Capture the cell that displays the provided text and extract its (x, y) central coordinate. 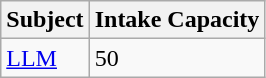
LLM (45, 58)
Intake Capacity (177, 20)
50 (177, 58)
Subject (45, 20)
